Scan for the cell matching the given text and deliver its (x, y) coordinate at center. 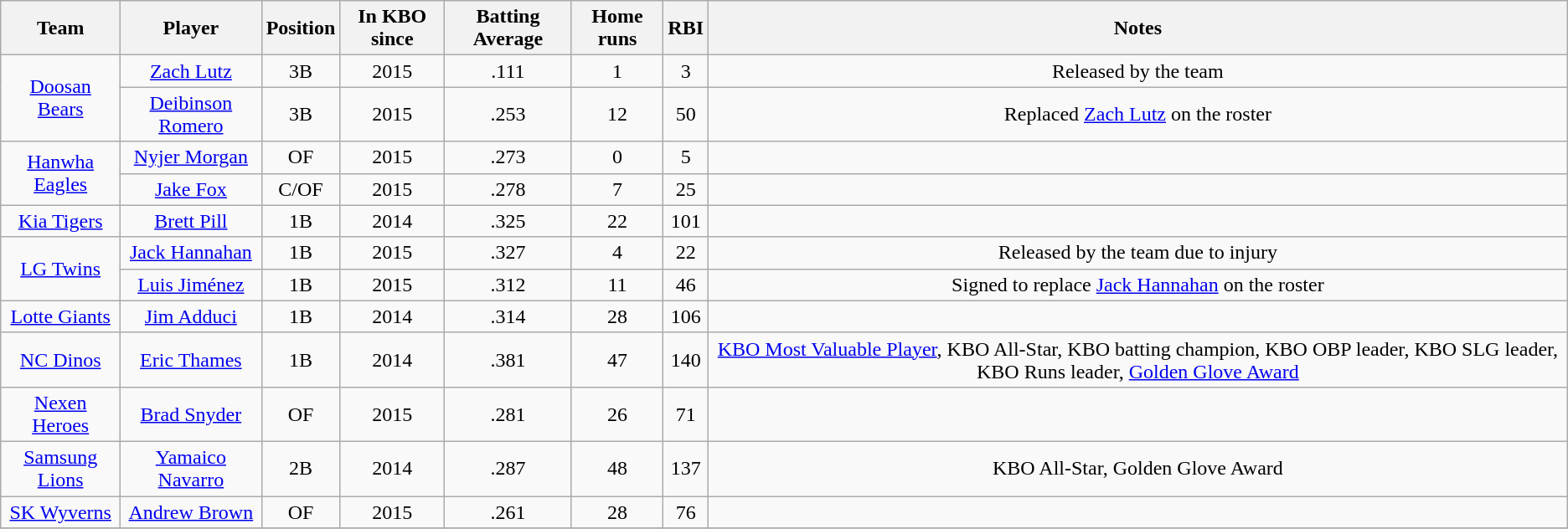
In KBO since (392, 28)
Nexen Heroes (60, 413)
Player (191, 28)
5 (686, 157)
Andrew Brown (191, 511)
Doosan Bears (60, 99)
Luis Jiménez (191, 285)
.253 (508, 114)
KBO Most Valuable Player, KBO All-Star, KBO batting champion, KBO OBP leader, KBO SLG leader, KBO Runs leader, Golden Glove Award (1138, 360)
.327 (508, 253)
KBO All-Star, Golden Glove Award (1138, 469)
48 (617, 469)
.261 (508, 511)
.273 (508, 157)
140 (686, 360)
25 (686, 189)
Jack Hannahan (191, 253)
.287 (508, 469)
Released by the team (1138, 71)
50 (686, 114)
.381 (508, 360)
Batting Average (508, 28)
0 (617, 157)
.111 (508, 71)
106 (686, 316)
C/OF (301, 189)
76 (686, 511)
7 (617, 189)
LG Twins (60, 269)
Position (301, 28)
RBI (686, 28)
Hanwha Eagles (60, 173)
.312 (508, 285)
Kia Tigers (60, 221)
Deibinson Romero (191, 114)
.314 (508, 316)
Brad Snyder (191, 413)
Zach Lutz (191, 71)
46 (686, 285)
2B (301, 469)
Team (60, 28)
Jim Adduci (191, 316)
NC Dinos (60, 360)
Released by the team due to injury (1138, 253)
SK Wyverns (60, 511)
Home runs (617, 28)
101 (686, 221)
Replaced Zach Lutz on the roster (1138, 114)
1 (617, 71)
Notes (1138, 28)
4 (617, 253)
Brett Pill (191, 221)
Yamaico Navarro (191, 469)
Eric Thames (191, 360)
Signed to replace Jack Hannahan on the roster (1138, 285)
.325 (508, 221)
Jake Fox (191, 189)
26 (617, 413)
3 (686, 71)
137 (686, 469)
71 (686, 413)
Nyjer Morgan (191, 157)
.278 (508, 189)
12 (617, 114)
11 (617, 285)
47 (617, 360)
.281 (508, 413)
Samsung Lions (60, 469)
Lotte Giants (60, 316)
